For the text-containing cell, return its midpoint in [X, Y] coordinate format. 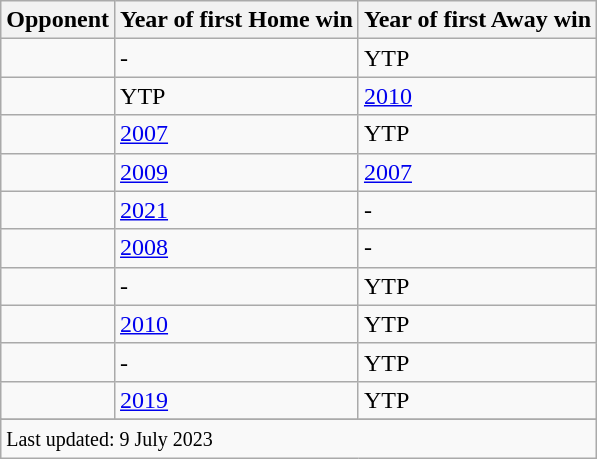
Year of first Home win [237, 20]
2019 [237, 400]
2008 [237, 248]
Last updated: 9 July 2023 [299, 438]
Opponent [58, 20]
Year of first Away win [477, 20]
2009 [237, 172]
2021 [237, 210]
